Capture the cell that displays the provided text and extract its (x, y) central coordinate. 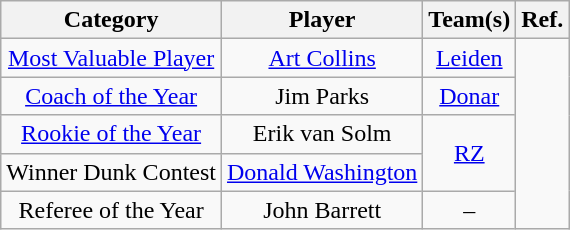
Donald Washington (322, 172)
Erik van Solm (322, 134)
Team(s) (470, 20)
RZ (470, 153)
Art Collins (322, 58)
Rookie of the Year (112, 134)
Player (322, 20)
John Barrett (322, 210)
Jim Parks (322, 96)
– (470, 210)
Coach of the Year (112, 96)
Category (112, 20)
Referee of the Year (112, 210)
Winner Dunk Contest (112, 172)
Donar (470, 96)
Leiden (470, 58)
Most Valuable Player (112, 58)
Ref. (542, 20)
